Find where the given text appears and provide that cell's center as (x, y) coordinate. 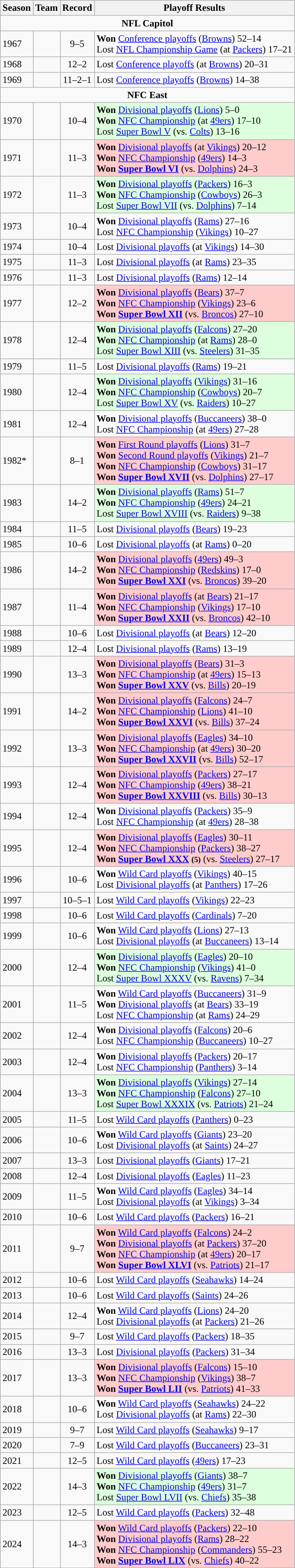
2007 (17, 1160)
2014 (17, 1316)
NFL Capitol (147, 23)
1987 (17, 607)
Won Wild Card playoffs (Seahawks) 24–22Lost Divisional playoffs (at Rams) 22–30 (195, 1409)
Won Wild Card playoffs (Buccaneers) 31–9Won Divisional playoffs (at Bears) 33–19Lost NFC Championship (at Rams) 24–29 (195, 1004)
2001 (17, 1004)
Won Divisional playoffs (Eagles) 20–10Won NFC Championship (Vikings) 41–0Lost Super Bowl XXXV (vs. Ravens) 7–34 (195, 967)
11–2–1 (77, 80)
Won Divisional playoffs (Rams) 27–16Lost NFC Championship (Vikings) 10–27 (195, 226)
11–4 (77, 607)
1988 (17, 633)
2002 (17, 1035)
8–1 (77, 460)
Lost Wild Card playoffs (Vikings) 22–23 (195, 900)
2008 (17, 1176)
Won Divisional playoffs (Falcons) 24–7Won NFC Championship (Lions) 41–10Won Super Bowl XXVI (vs. Bills) 37–24 (195, 711)
1991 (17, 711)
Won Divisional playoffs (Lions) 5–0Won NFC Championship (at 49ers) 17–10Lost Super Bowl V (vs. Colts) 13–16 (195, 121)
1992 (17, 748)
1996 (17, 879)
Won Conference playoffs (Browns) 52–14Lost NFL Championship Game (at Packers) 17–21 (195, 44)
Lost Wild Card playoffs (Packers) 16–21 (195, 1217)
2009 (17, 1196)
Won Divisional playoffs (Rams) 51–7Won NFC Championship (49ers) 24–21Lost Super Bowl XVIII (vs. Raiders) 9–38 (195, 503)
Lost Wild Card playoffs (Seahawks) 14–24 (195, 1280)
Lost Wild Card playoffs (Panthers) 0–23 (195, 1119)
2019 (17, 1430)
1985 (17, 544)
1967 (17, 44)
Lost Divisional playoffs (Packers) 31–34 (195, 1352)
Team (46, 8)
Season (17, 8)
1969 (17, 80)
Lost Divisional playoffs (at Vikings) 14–30 (195, 247)
1971 (17, 158)
Lost Divisional playoffs (Eagles) 11–23 (195, 1176)
Won Divisional playoffs (Falcons) 27–20Won NFC Championship (at Rams) 28–0Lost Super Bowl XIII (vs. Steelers) 31–35 (195, 340)
1984 (17, 529)
Lost Divisional playoffs (at Bears) 12–20 (195, 633)
Won Divisional playoffs (Falcons) 20–6Lost NFC Championship (Buccaneers) 10–27 (195, 1035)
1999 (17, 936)
Won Wild Card playoffs (Eagles) 34–14Lost Divisional playoffs (at Vikings) 3–34 (195, 1196)
Won Divisional playoffs (Eagles) 34–10Won NFC Championship (at 49ers) 30–20Won Super Bowl XXVII (vs. Bills) 52–17 (195, 748)
Won Divisional playoffs (Bears) 31–3Won NFC Championship (at 49ers) 15–13Won Super Bowl XXV (vs. Bills) 20–19 (195, 674)
Won Divisional playoffs (Giants) 38–7 Won NFC Championship (49ers) 31–7 Lost Super Bowl LVII (vs. Chiefs) 35–38 (195, 1486)
Lost Wild Card playoffs (Buccaneers) 23–31 (195, 1445)
1978 (17, 340)
2024 (17, 1544)
1995 (17, 848)
1993 (17, 785)
Won Divisional playoffs (Packers) 16–3Won NFC Championship (Cowboys) 26–3Lost Super Bowl VII (vs. Dolphins) 7–14 (195, 195)
1975 (17, 262)
Won Divisional playoffs (at Bears) 21–17Won NFC Championship (Vikings) 17–10Won Super Bowl XXII (vs. Broncos) 42–10 (195, 607)
Won Wild Card playoffs (Lions) 24–20Lost Divisional playoffs (at Packers) 21–26 (195, 1316)
1989 (17, 648)
2016 (17, 1352)
1970 (17, 121)
2012 (17, 1280)
Lost Wild Card playoffs (49ers) 17–23 (195, 1460)
Lost Divisional playoffs (at Rams) 0–20 (195, 544)
Won Divisional playoffs (49ers) 49–3Won NFC Championship (Redskins) 17–0Won Super Bowl XXI (vs. Broncos) 39–20 (195, 570)
2017 (17, 1378)
Won Divisional playoffs (Eagles) 30–11Won NFC Championship (Packers) 38–27Won Super Bowl XXX (5) (vs. Steelers) 27–17 (195, 848)
Lost Divisional playoffs (Rams) 13–19 (195, 648)
Won Divisional playoffs (Falcons) 15–10Won NFC Championship (Vikings) 38–7Won Super Bowl LII (vs. Patriots) 41–33 (195, 1378)
Won Divisional playoffs (at Vikings) 20–12Won NFC Championship (49ers) 14–3Won Super Bowl VI (vs. Dolphins) 24–3 (195, 158)
NFC East (147, 95)
2004 (17, 1093)
10–5–1 (77, 900)
Won Divisional playoffs (Buccaneers) 38–0Lost NFC Championship (at 49ers) 27–28 (195, 424)
1983 (17, 503)
Won Divisional playoffs (Packers) 35–9Lost NFC Championship (at 49ers) 28–38 (195, 817)
2018 (17, 1409)
Won Divisional playoffs (Packers) 20–17 Lost NFC Championship (Panthers) 3–14 (195, 1062)
1980 (17, 392)
Lost Wild Card playoffs (Cardinals) 7–20 (195, 915)
Won Divisional playoffs (Vikings) 31–16Won NFC Championship (Cowboys) 20–7Lost Super Bowl XV (vs. Raiders) 10–27 (195, 392)
Won Divisional playoffs (Vikings) 27–14Won NFC Championship (Falcons) 27–10Lost Super Bowl XXXIX (vs. Patriots) 21–24 (195, 1093)
Won Wild Card playoffs (Vikings) 40–15Lost Divisional playoffs (at Panthers) 17–26 (195, 879)
2006 (17, 1140)
2022 (17, 1486)
2005 (17, 1119)
Record (77, 8)
Lost Divisional playoffs (Bears) 19–23 (195, 529)
1976 (17, 277)
2020 (17, 1445)
2015 (17, 1337)
2013 (17, 1295)
1997 (17, 900)
1994 (17, 817)
Won Wild Card playoffs (Lions) 27–13Lost Divisional playoffs (at Buccaneers) 13–14 (195, 936)
Lost Divisional playoffs (at Rams) 23–35 (195, 262)
1977 (17, 304)
7–9 (77, 1445)
1998 (17, 915)
Lost Wild Card playoffs (Packers) 32–48 (195, 1512)
Lost Wild Card playoffs (Saints) 24–26 (195, 1295)
1972 (17, 195)
9–5 (77, 44)
1974 (17, 247)
1982* (17, 460)
1981 (17, 424)
Lost Divisional playoffs (Rams) 12–14 (195, 277)
1986 (17, 570)
Won Wild Card playoffs (Giants) 23–20Lost Divisional playoffs (at Saints) 24–27 (195, 1140)
Lost Divisional playoffs (Rams) 19–21 (195, 366)
Won Divisional playoffs (Packers) 27–17Won NFC Championship (49ers) 38–21Won Super Bowl XXVIII (vs. Bills) 30–13 (195, 785)
Lost Conference playoffs (at Browns) 20–31 (195, 64)
2021 (17, 1460)
2010 (17, 1217)
Lost Wild Card playoffs (Packers) 18–35 (195, 1337)
Won Divisional playoffs (Bears) 37–7Won NFC Championship (Vikings) 23–6Won Super Bowl XII (vs. Broncos) 27–10 (195, 304)
1973 (17, 226)
1968 (17, 64)
2011 (17, 1248)
Lost Conference playoffs (Browns) 14–38 (195, 80)
2003 (17, 1062)
1979 (17, 366)
1990 (17, 674)
2000 (17, 967)
2023 (17, 1512)
Lost Divisional playoffs (Giants) 17–21 (195, 1160)
Lost Wild Card playoffs (Seahawks) 9–17 (195, 1430)
Playoff Results (195, 8)
